Search for the cell housing the specified text and yield its [x, y] center coordinate. 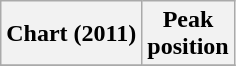
Peakposition [188, 34]
Chart (2011) [72, 34]
